Locate the cell with the specified text and output its (X, Y) center coordinate. 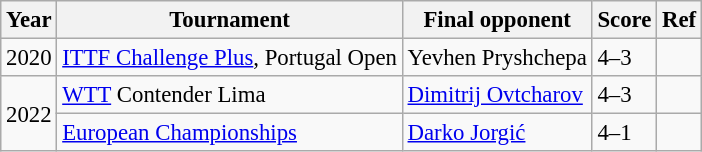
2022 (29, 114)
Tournament (230, 20)
European Championships (230, 133)
2020 (29, 58)
ITTF Challenge Plus, Portugal Open (230, 58)
Ref (680, 20)
Dimitrij Ovtcharov (497, 95)
4–1 (624, 133)
Yevhen Pryshchepa (497, 58)
Darko Jorgić (497, 133)
Final opponent (497, 20)
Score (624, 20)
WTT Contender Lima (230, 95)
Year (29, 20)
